Determine the [X, Y] coordinate at the center of the cell enclosing the given text.  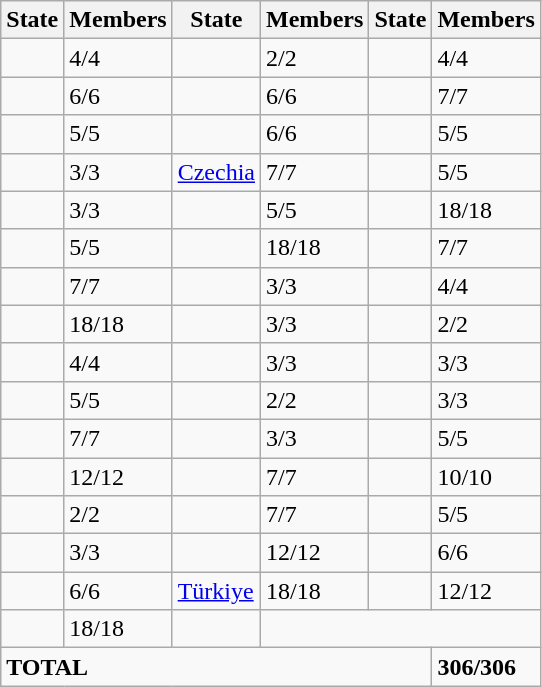
Türkiye [216, 591]
Czechia [216, 172]
TOTAL [216, 667]
306/306 [486, 667]
10/10 [486, 477]
